Identify which cell holds the provided text, then report its [x, y] central coordinate. 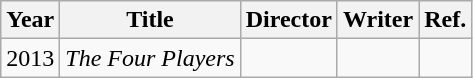
Writer [378, 20]
The Four Players [150, 58]
Ref. [446, 20]
Title [150, 20]
2013 [30, 58]
Director [288, 20]
Year [30, 20]
